Provide the [X, Y] coordinate of the cell's center where the given text is located.  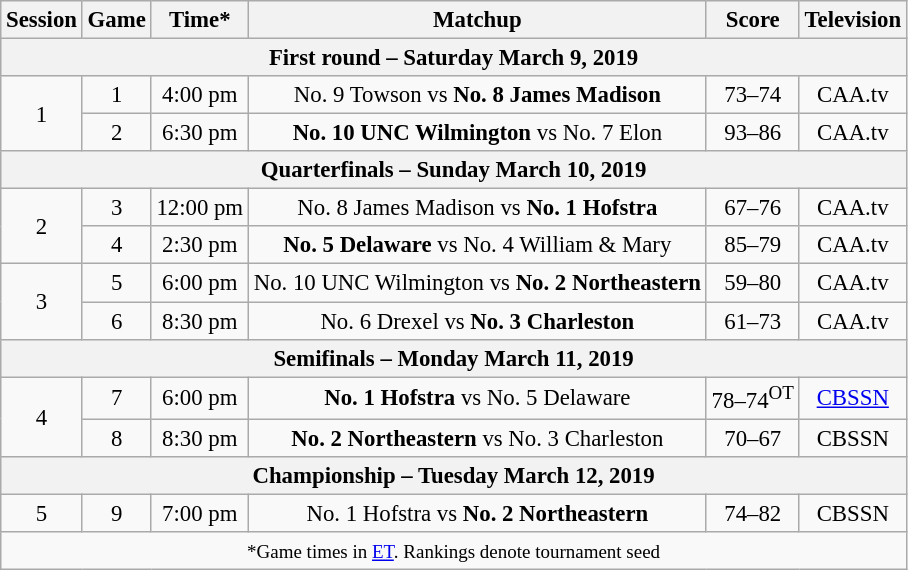
67–76 [752, 208]
No. 1 Hofstra vs No. 2 Northeastern [477, 513]
78–74OT [752, 398]
61–73 [752, 321]
59–80 [752, 283]
*Game times in ET. Rankings denote tournament seed [454, 551]
Matchup [477, 20]
Session [42, 20]
Game [116, 20]
No. 10 UNC Wilmington vs No. 2 Northeastern [477, 283]
4:00 pm [200, 95]
No. 10 UNC Wilmington vs No. 7 Elon [477, 133]
7:00 pm [200, 513]
Championship – Tuesday March 12, 2019 [454, 476]
70–67 [752, 438]
93–86 [752, 133]
First round – Saturday March 9, 2019 [454, 58]
12:00 pm [200, 208]
9 [116, 513]
No. 5 Delaware vs No. 4 William & Mary [477, 245]
6:30 pm [200, 133]
No. 1 Hofstra vs No. 5 Delaware [477, 398]
No. 6 Drexel vs No. 3 Charleston [477, 321]
8 [116, 438]
No. 2 Northeastern vs No. 3 Charleston [477, 438]
7 [116, 398]
Time* [200, 20]
No. 8 James Madison vs No. 1 Hofstra [477, 208]
Quarterfinals – Sunday March 10, 2019 [454, 170]
Score [752, 20]
Semifinals – Monday March 11, 2019 [454, 358]
2:30 pm [200, 245]
6 [116, 321]
85–79 [752, 245]
Television [852, 20]
No. 9 Towson vs No. 8 James Madison [477, 95]
73–74 [752, 95]
74–82 [752, 513]
